Scan for the cell matching the given text and deliver its [x, y] coordinate at center. 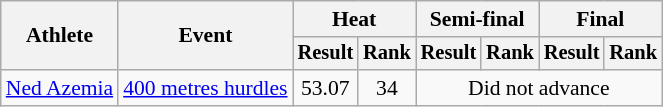
Event [205, 36]
Athlete [60, 36]
Final [600, 19]
53.07 [326, 88]
34 [387, 88]
Semi-final [478, 19]
Heat [354, 19]
400 metres hurdles [205, 88]
Ned Azemia [60, 88]
Did not advance [539, 88]
